Scan for the cell matching the given text and deliver its [x, y] coordinate at center. 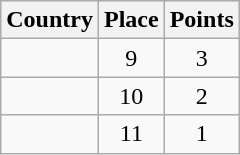
3 [202, 58]
2 [202, 96]
1 [202, 134]
Country [50, 20]
10 [131, 96]
Points [202, 20]
9 [131, 58]
11 [131, 134]
Place [131, 20]
